Return the [x, y] coordinate for the center point of the cell that contains the specified text.  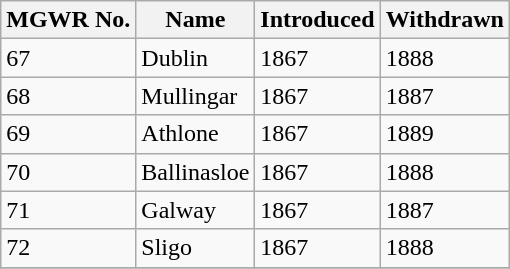
MGWR No. [68, 20]
71 [68, 210]
Introduced [318, 20]
68 [68, 96]
69 [68, 134]
Athlone [196, 134]
Withdrawn [444, 20]
Dublin [196, 58]
67 [68, 58]
Ballinasloe [196, 172]
70 [68, 172]
Sligo [196, 248]
Galway [196, 210]
Mullingar [196, 96]
Name [196, 20]
1889 [444, 134]
72 [68, 248]
